Search for the cell housing the specified text and yield its (X, Y) center coordinate. 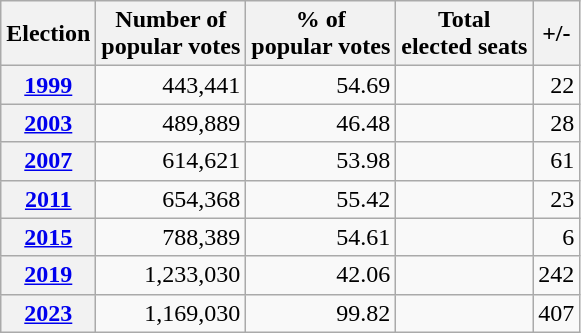
788,389 (171, 237)
6 (556, 237)
2011 (48, 199)
61 (556, 161)
46.48 (321, 123)
2007 (48, 161)
Totalelected seats (464, 34)
1999 (48, 85)
22 (556, 85)
54.61 (321, 237)
1,169,030 (171, 313)
2015 (48, 237)
2003 (48, 123)
654,368 (171, 199)
1,233,030 (171, 275)
99.82 (321, 313)
Number ofpopular votes (171, 34)
2019 (48, 275)
54.69 (321, 85)
443,441 (171, 85)
42.06 (321, 275)
23 (556, 199)
53.98 (321, 161)
489,889 (171, 123)
2023 (48, 313)
614,621 (171, 161)
242 (556, 275)
Election (48, 34)
% ofpopular votes (321, 34)
407 (556, 313)
+/- (556, 34)
55.42 (321, 199)
28 (556, 123)
